For the text-containing cell, return its midpoint in [X, Y] coordinate format. 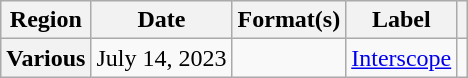
Region [46, 20]
Label [402, 20]
Various [46, 58]
Date [162, 20]
Interscope [402, 58]
Format(s) [289, 20]
July 14, 2023 [162, 58]
